For the text-containing cell, return its midpoint in (x, y) coordinate format. 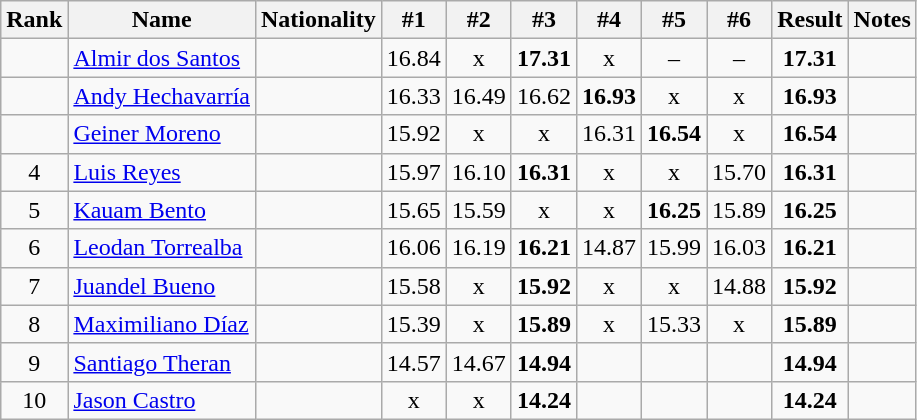
Name (162, 20)
Santiago Theran (162, 362)
Maximiliano Díaz (162, 324)
Luis Reyes (162, 172)
15.97 (414, 172)
16.06 (414, 248)
5 (34, 210)
16.19 (478, 248)
7 (34, 286)
10 (34, 400)
8 (34, 324)
#4 (608, 20)
Andy Hechavarría (162, 96)
#1 (414, 20)
15.33 (674, 324)
Rank (34, 20)
Jason Castro (162, 400)
4 (34, 172)
Juandel Bueno (162, 286)
#2 (478, 20)
Kauam Bento (162, 210)
14.57 (414, 362)
Notes (882, 20)
Geiner Moreno (162, 134)
#3 (544, 20)
Result (810, 20)
#5 (674, 20)
14.67 (478, 362)
Almir dos Santos (162, 58)
16.49 (478, 96)
14.87 (608, 248)
15.39 (414, 324)
#6 (740, 20)
16.84 (414, 58)
6 (34, 248)
16.10 (478, 172)
15.59 (478, 210)
15.99 (674, 248)
16.03 (740, 248)
14.88 (740, 286)
9 (34, 362)
15.65 (414, 210)
16.33 (414, 96)
Nationality (318, 20)
16.62 (544, 96)
15.70 (740, 172)
Leodan Torrealba (162, 248)
15.58 (414, 286)
